Extract the (x, y) coordinate from the center of the cell holding the provided text.  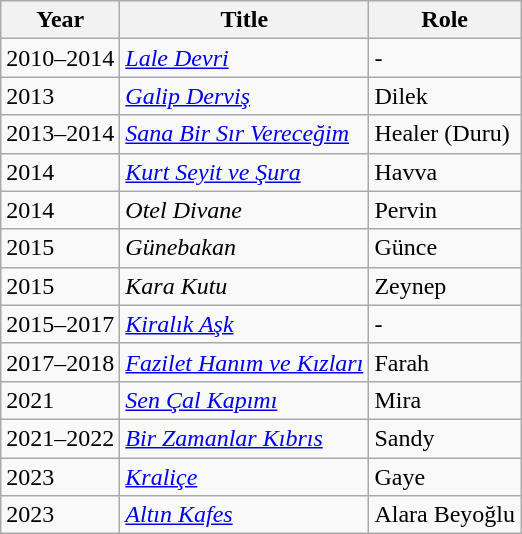
Galip Derviş (244, 96)
Mira (445, 400)
Role (445, 20)
Gaye (445, 477)
Dilek (445, 96)
Lale Devri (244, 58)
Kraliçe (244, 477)
Havva (445, 172)
Otel Divane (244, 210)
Year (60, 20)
Kiralık Aşk (244, 324)
Sana Bir Sır Vereceğim (244, 134)
Title (244, 20)
2013 (60, 96)
Kurt Seyit ve Şura (244, 172)
2021–2022 (60, 438)
Sandy (445, 438)
Healer (Duru) (445, 134)
2021 (60, 400)
Alara Beyoğlu (445, 515)
Günebakan (244, 248)
Pervin (445, 210)
Fazilet Hanım ve Kızları (244, 362)
2013–2014 (60, 134)
Zeynep (445, 286)
Farah (445, 362)
2015–2017 (60, 324)
Altın Kafes (244, 515)
2010–2014 (60, 58)
2017–2018 (60, 362)
Kara Kutu (244, 286)
Bir Zamanlar Kıbrıs (244, 438)
Günce (445, 248)
Sen Çal Kapımı (244, 400)
